From the cell containing the given text, extract its center point as (X, Y) coordinate. 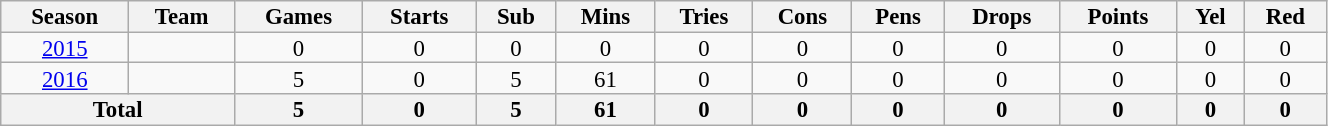
Starts (420, 16)
Yel (1211, 16)
Pens (898, 16)
Team (182, 16)
Points (1118, 16)
Tries (704, 16)
Games (299, 16)
Sub (516, 16)
Season (65, 16)
2016 (65, 78)
Red (1285, 16)
Drops (1002, 16)
2015 (65, 48)
Cons (802, 16)
Total (118, 110)
Mins (606, 16)
